Search for the cell housing the specified text and yield its [x, y] center coordinate. 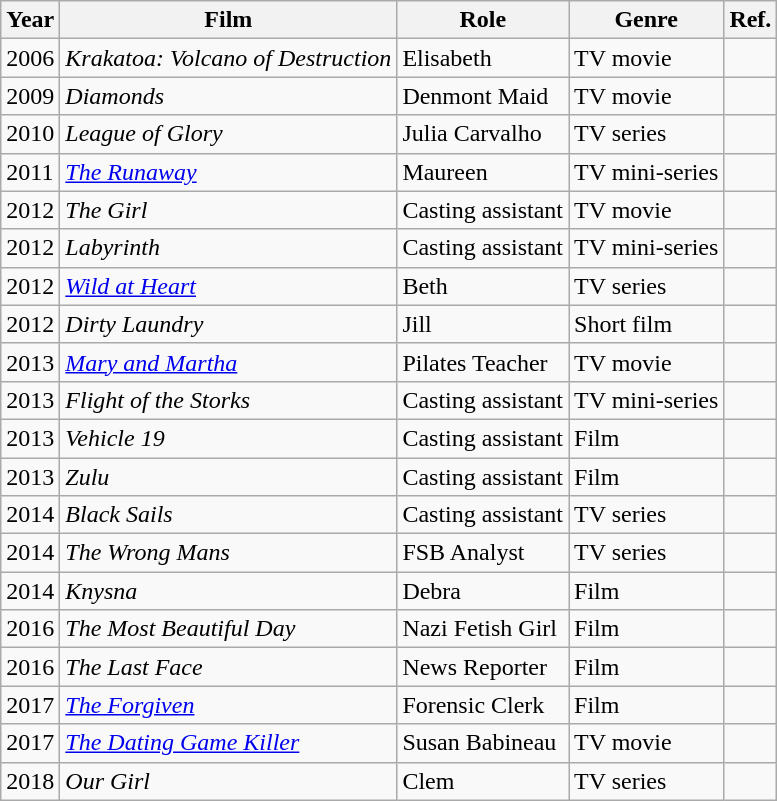
Zulu [228, 477]
Susan Babineau [483, 743]
Krakatoa: Volcano of Destruction [228, 58]
Denmont Maid [483, 96]
The Most Beautiful Day [228, 629]
Clem [483, 781]
Jill [483, 324]
Labyrinth [228, 248]
Our Girl [228, 781]
The Runaway [228, 172]
FSB Analyst [483, 553]
Flight of the Storks [228, 400]
Nazi Fetish Girl [483, 629]
Beth [483, 286]
2009 [30, 96]
Julia Carvalho [483, 134]
2011 [30, 172]
Dirty Laundry [228, 324]
Year [30, 20]
Mary and Martha [228, 362]
Debra [483, 591]
Vehicle 19 [228, 438]
Maureen [483, 172]
Wild at Heart [228, 286]
Black Sails [228, 515]
League of Glory [228, 134]
Knysna [228, 591]
The Dating Game Killer [228, 743]
The Forgiven [228, 705]
Role [483, 20]
Forensic Clerk [483, 705]
2018 [30, 781]
2010 [30, 134]
Elisabeth [483, 58]
News Reporter [483, 667]
Diamonds [228, 96]
Pilates Teacher [483, 362]
The Wrong Mans [228, 553]
Ref. [750, 20]
2006 [30, 58]
The Girl [228, 210]
Genre [646, 20]
Short film [646, 324]
The Last Face [228, 667]
